Identify which cell holds the provided text, then report its [x, y] central coordinate. 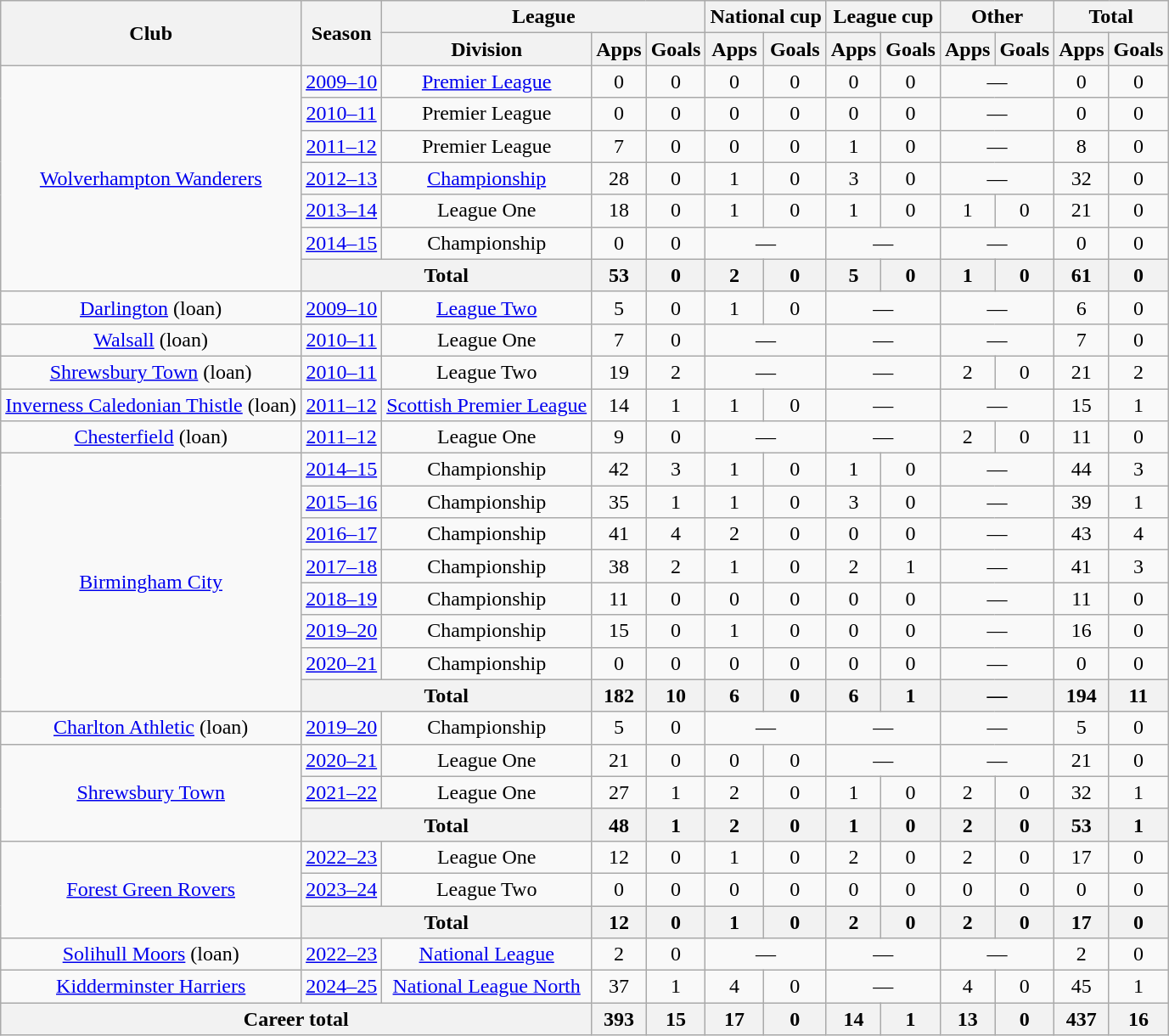
National cup [766, 17]
Shrewsbury Town [151, 792]
39 [1082, 502]
437 [1082, 1019]
2018–19 [341, 599]
2012–13 [341, 178]
37 [619, 987]
Division [487, 49]
Charlton Athletic (loan) [151, 728]
National League North [487, 987]
48 [619, 825]
35 [619, 502]
Chesterfield (loan) [151, 437]
2024–25 [341, 987]
18 [619, 211]
Club [151, 33]
2021–22 [341, 792]
Darlington (loan) [151, 307]
Walsall (loan) [151, 340]
44 [1082, 470]
Wolverhampton Wanderers [151, 178]
42 [619, 470]
Solihull Moors (loan) [151, 954]
43 [1082, 534]
194 [1082, 695]
2023–24 [341, 889]
Kidderminster Harriers [151, 987]
19 [619, 372]
Career total [296, 1019]
Other [997, 17]
League [543, 17]
9 [619, 437]
2017–18 [341, 566]
Forest Green Rovers [151, 889]
61 [1082, 275]
182 [619, 695]
Inverness Caledonian Thistle (loan) [151, 405]
Shrewsbury Town (loan) [151, 372]
Season [341, 33]
Birmingham City [151, 583]
28 [619, 178]
13 [967, 1019]
Scottish Premier League [487, 405]
38 [619, 566]
45 [1082, 987]
10 [676, 695]
393 [619, 1019]
National League [487, 954]
2015–16 [341, 502]
2016–17 [341, 534]
8 [1082, 146]
2013–14 [341, 211]
League cup [883, 17]
27 [619, 792]
